Pinpoint the cell where the given text exists, returning its (x, y) midpoint coordinate. 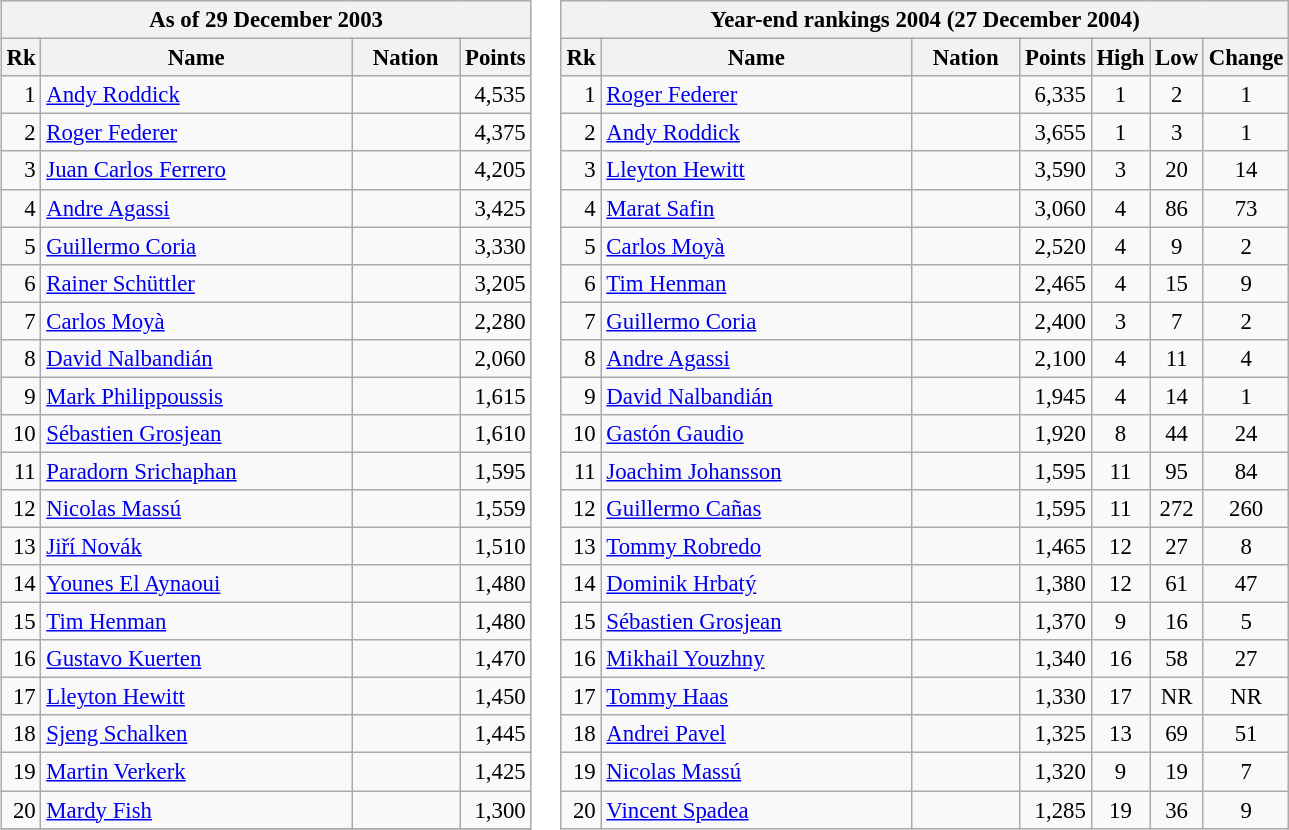
58 (1177, 659)
Dominik Hrbatý (756, 584)
1,330 (1056, 697)
47 (1246, 584)
4,535 (496, 95)
24 (1246, 434)
1,559 (496, 509)
Gustavo Kuerten (196, 659)
Jiří Novák (196, 546)
Gastón Gaudio (756, 434)
1,380 (1056, 584)
1,425 (496, 772)
44 (1177, 434)
2,280 (496, 321)
69 (1177, 734)
1,285 (1056, 809)
2,465 (1056, 283)
61 (1177, 584)
6,335 (1056, 95)
36 (1177, 809)
1,610 (496, 434)
Vincent Spadea (756, 809)
1,340 (1056, 659)
Mikhail Youzhny (756, 659)
Guillermo Cañas (756, 509)
95 (1177, 471)
73 (1246, 208)
272 (1177, 509)
Paradorn Srichaphan (196, 471)
Mark Philippoussis (196, 396)
2,060 (496, 358)
4,205 (496, 170)
Sjeng Schalken (196, 734)
3,205 (496, 283)
51 (1246, 734)
1,450 (496, 697)
1,370 (1056, 622)
Marat Safin (756, 208)
3,425 (496, 208)
3,330 (496, 246)
1,615 (496, 396)
Mardy Fish (196, 809)
Martin Verkerk (196, 772)
260 (1246, 509)
2,520 (1056, 246)
86 (1177, 208)
High (1120, 58)
1,945 (1056, 396)
4,375 (496, 133)
As of 29 December 2003 (266, 20)
3,655 (1056, 133)
1,920 (1056, 434)
Low (1177, 58)
Tommy Robredo (756, 546)
Joachim Johansson (756, 471)
3,060 (1056, 208)
2,400 (1056, 321)
3,590 (1056, 170)
1,465 (1056, 546)
Tommy Haas (756, 697)
1,320 (1056, 772)
1,510 (496, 546)
Year-end rankings 2004 (27 December 2004) (924, 20)
Juan Carlos Ferrero (196, 170)
1,470 (496, 659)
Andrei Pavel (756, 734)
1,325 (1056, 734)
1,445 (496, 734)
2,100 (1056, 358)
Younes El Aynaoui (196, 584)
84 (1246, 471)
Rainer Schüttler (196, 283)
Change (1246, 58)
1,300 (496, 809)
